For the text-containing cell, return its midpoint in [X, Y] coordinate format. 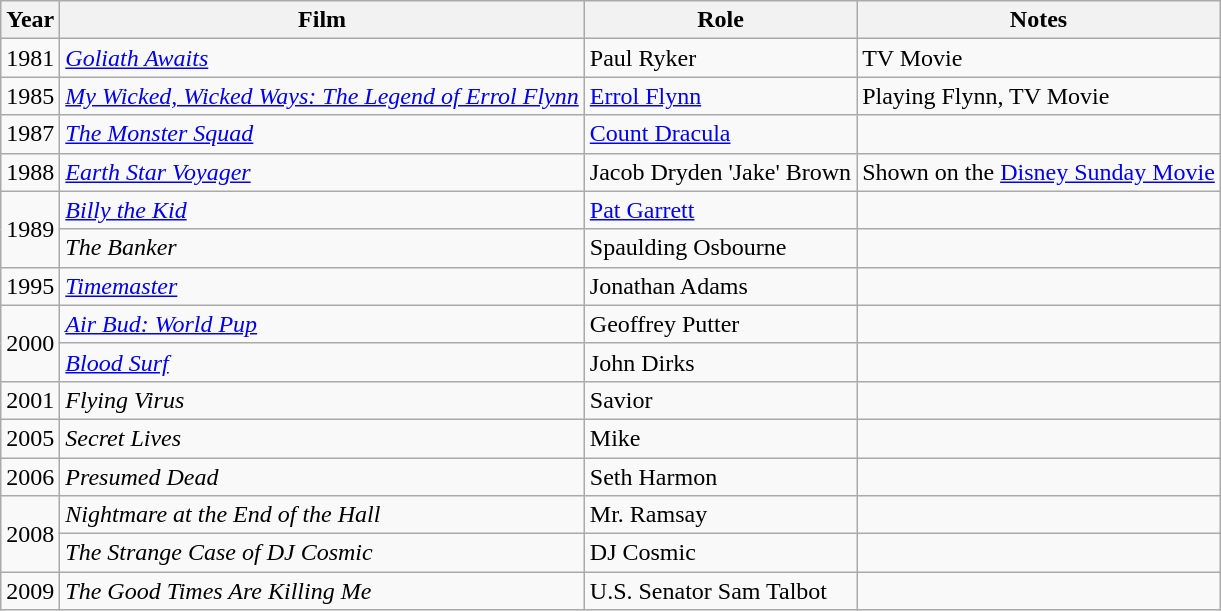
Air Bud: World Pup [322, 324]
1985 [30, 96]
U.S. Senator Sam Talbot [720, 591]
Errol Flynn [720, 96]
Nightmare at the End of the Hall [322, 515]
TV Movie [1039, 58]
2009 [30, 591]
2005 [30, 438]
Shown on the Disney Sunday Movie [1039, 172]
Pat Garrett [720, 210]
1989 [30, 229]
My Wicked, Wicked Ways: The Legend of Errol Flynn [322, 96]
Mr. Ramsay [720, 515]
1987 [30, 134]
1995 [30, 286]
Notes [1039, 20]
Timemaster [322, 286]
Mike [720, 438]
1981 [30, 58]
Savior [720, 400]
Billy the Kid [322, 210]
Secret Lives [322, 438]
Presumed Dead [322, 477]
Seth Harmon [720, 477]
Geoffrey Putter [720, 324]
Count Dracula [720, 134]
Film [322, 20]
Playing Flynn, TV Movie [1039, 96]
The Banker [322, 248]
Blood Surf [322, 362]
2006 [30, 477]
Earth Star Voyager [322, 172]
The Good Times Are Killing Me [322, 591]
Year [30, 20]
John Dirks [720, 362]
Goliath Awaits [322, 58]
Spaulding Osbourne [720, 248]
DJ Cosmic [720, 553]
2001 [30, 400]
2000 [30, 343]
1988 [30, 172]
2008 [30, 534]
The Strange Case of DJ Cosmic [322, 553]
Jacob Dryden 'Jake' Brown [720, 172]
Paul Ryker [720, 58]
The Monster Squad [322, 134]
Role [720, 20]
Jonathan Adams [720, 286]
Flying Virus [322, 400]
